Capture the cell that displays the provided text and extract its (x, y) central coordinate. 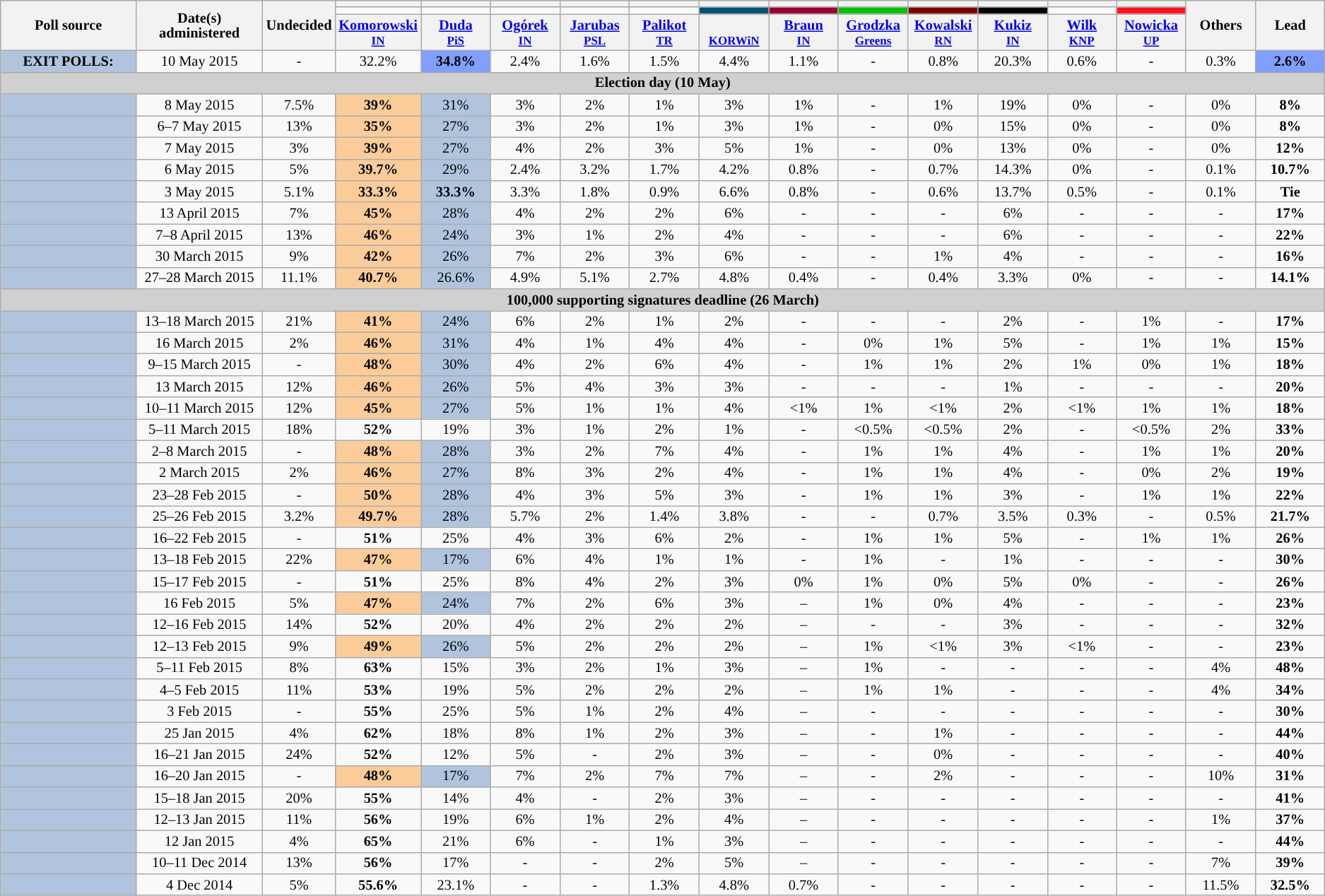
5–11 Feb 2015 (199, 668)
53% (377, 690)
65% (377, 841)
25–26 Feb 2015 (199, 516)
GrodzkaGreens (873, 33)
20.3% (1013, 61)
32% (1290, 625)
7.5% (300, 105)
KukizIN (1013, 33)
33% (1290, 430)
1.8% (595, 191)
13 March 2015 (199, 386)
16 Feb 2015 (199, 603)
BraunIN (803, 33)
16–22 Feb 2015 (199, 538)
DudaPiS (456, 33)
1.1% (803, 61)
30 March 2015 (199, 256)
16 March 2015 (199, 343)
34% (1290, 690)
27–28 March 2015 (199, 278)
39.7% (377, 170)
29% (456, 170)
WilkKNP (1081, 33)
Tie (1290, 191)
15–17 Feb 2015 (199, 581)
OgórekIN (525, 33)
10.7% (1290, 170)
KomorowskiIN (377, 33)
2–8 March 2015 (199, 451)
13.7% (1013, 191)
4 Dec 2014 (199, 885)
5.7% (525, 516)
Lead (1290, 25)
35% (377, 126)
13 April 2015 (199, 213)
26.6% (456, 278)
5–11 March 2015 (199, 430)
16–21 Jan 2015 (199, 755)
63% (377, 668)
KORWiN (734, 33)
23–28 Feb 2015 (199, 495)
6–7 May 2015 (199, 126)
40.7% (377, 278)
10–11 March 2015 (199, 408)
12–13 Jan 2015 (199, 820)
7 May 2015 (199, 148)
32.5% (1290, 885)
9–15 March 2015 (199, 365)
12–16 Feb 2015 (199, 625)
8 May 2015 (199, 105)
10 May 2015 (199, 61)
Undecided (300, 25)
2 March 2015 (199, 473)
0.9% (664, 191)
3 Feb 2015 (199, 711)
11.1% (300, 278)
12–13 Feb 2015 (199, 646)
KowalskiRN (943, 33)
2.7% (664, 278)
1.4% (664, 516)
Poll source (69, 25)
40% (1290, 755)
25 Jan 2015 (199, 733)
49% (377, 646)
3 May 2015 (199, 191)
1.6% (595, 61)
16% (1290, 256)
49.7% (377, 516)
7–8 April 2015 (199, 235)
42% (377, 256)
15–18 Jan 2015 (199, 798)
1.5% (664, 61)
21.7% (1290, 516)
2.6% (1290, 61)
4.2% (734, 170)
50% (377, 495)
Others (1220, 25)
100,000 supporting signatures deadline (26 March) (663, 300)
EXIT POLLS: (69, 61)
12 Jan 2015 (199, 841)
14.3% (1013, 170)
37% (1290, 820)
14.1% (1290, 278)
4–5 Feb 2015 (199, 690)
13–18 March 2015 (199, 321)
32.2% (377, 61)
10–11 Dec 2014 (199, 863)
Election day (10 May) (663, 83)
4.4% (734, 61)
6 May 2015 (199, 170)
PalikotTR (664, 33)
23.1% (456, 885)
1.3% (664, 885)
6.6% (734, 191)
11.5% (1220, 885)
Date(s)administered (199, 25)
13–18 Feb 2015 (199, 560)
3.5% (1013, 516)
JarubasPSL (595, 33)
55.6% (377, 885)
NowickaUP (1152, 33)
34.8% (456, 61)
4.9% (525, 278)
16–20 Jan 2015 (199, 776)
10% (1220, 776)
62% (377, 733)
1.7% (664, 170)
3.8% (734, 516)
